Capture the cell that displays the provided text and extract its [x, y] central coordinate. 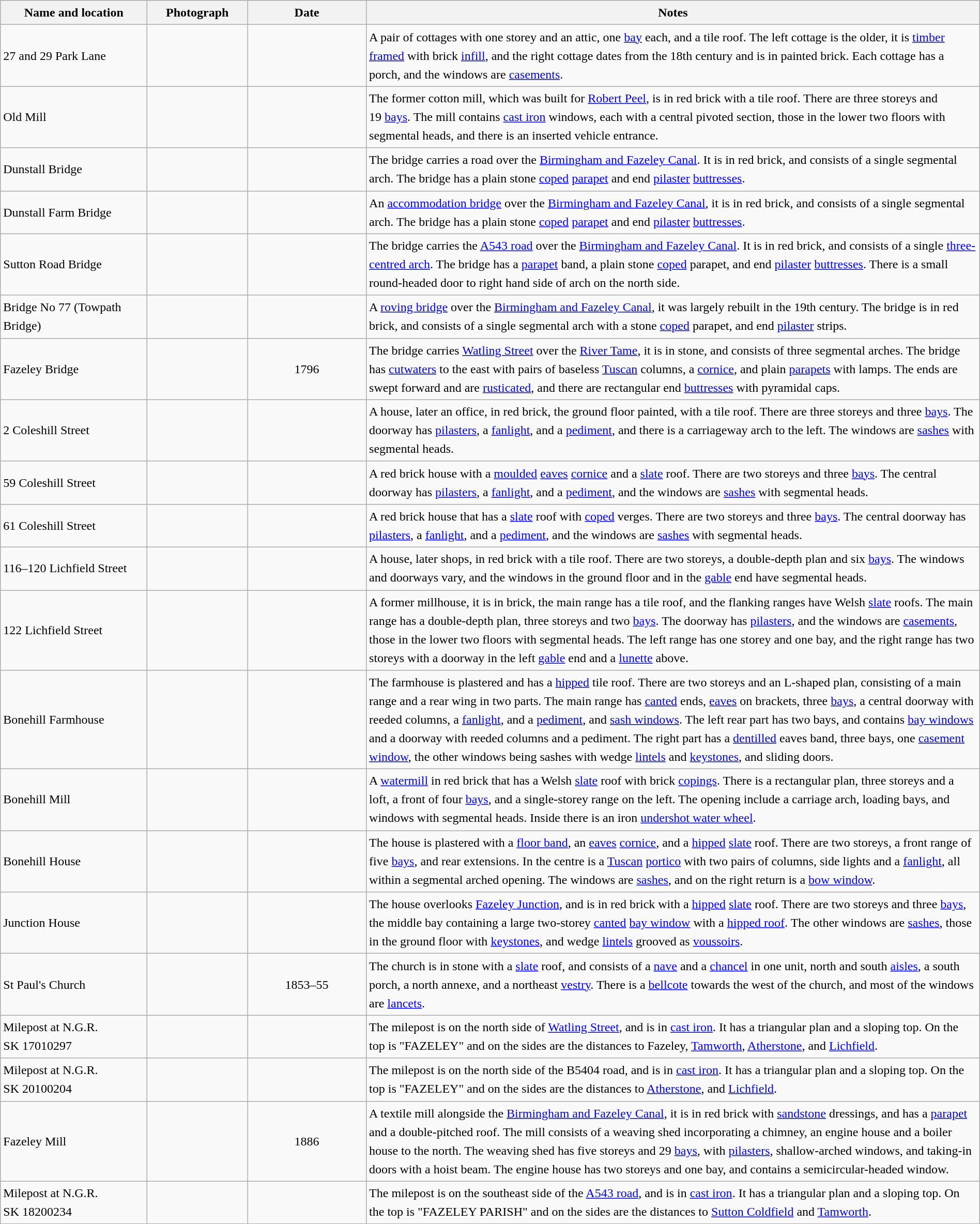
Bridge No 77 (Towpath Bridge) [74, 316]
St Paul's Church [74, 984]
Photograph [197, 12]
59 Coleshill Street [74, 483]
1796 [307, 369]
1853–55 [307, 984]
Milepost at N.G.R. SK 18200234 [74, 1202]
Fazeley Mill [74, 1141]
Milepost at N.G.R. SK 20100204 [74, 1079]
Milepost at N.G.R. SK 17010297 [74, 1037]
Dunstall Bridge [74, 170]
Sutton Road Bridge [74, 265]
Bonehill Mill [74, 800]
Bonehill Farmhouse [74, 720]
1886 [307, 1141]
Name and location [74, 12]
122 Lichfield Street [74, 631]
Notes [673, 12]
Date [307, 12]
116–120 Lichfield Street [74, 569]
61 Coleshill Street [74, 525]
Bonehill House [74, 861]
Old Mill [74, 117]
Fazeley Bridge [74, 369]
2 Coleshill Street [74, 430]
Dunstall Farm Bridge [74, 212]
Junction House [74, 923]
27 and 29 Park Lane [74, 56]
